From the cell containing the given text, extract its center point as [x, y] coordinate. 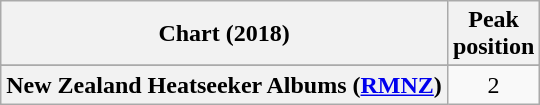
Chart (2018) [224, 34]
Peakposition [493, 34]
New Zealand Heatseeker Albums (RMNZ) [224, 85]
2 [493, 85]
